Scan for the cell matching the given text and deliver its [X, Y] coordinate at center. 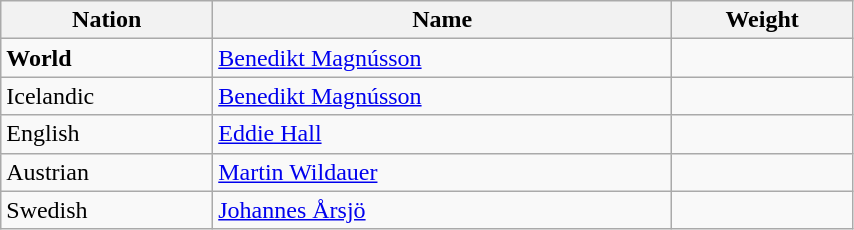
Austrian [107, 172]
Eddie Hall [442, 134]
Nation [107, 20]
Weight [762, 20]
Icelandic [107, 96]
World [107, 58]
Martin Wildauer [442, 172]
Swedish [107, 210]
English [107, 134]
Name [442, 20]
Johannes Årsjö [442, 210]
